Output the [X, Y] coordinate of the center of the cell containing the given text.  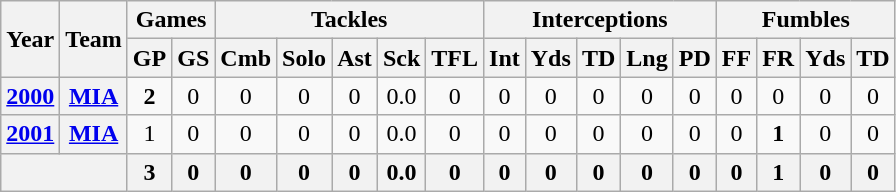
Games [170, 20]
Interceptions [600, 20]
Team [94, 39]
PD [694, 58]
GS [194, 58]
Fumbles [806, 20]
Lng [647, 58]
2000 [30, 96]
3 [149, 172]
Solo [304, 58]
Sck [401, 58]
2001 [30, 134]
Cmb [246, 58]
Ast [355, 58]
FF [736, 58]
FR [778, 58]
Year [30, 39]
Tackles [350, 20]
Int [505, 58]
TFL [455, 58]
2 [149, 96]
GP [149, 58]
